Extract the (X, Y) coordinate from the center of the cell holding the provided text.  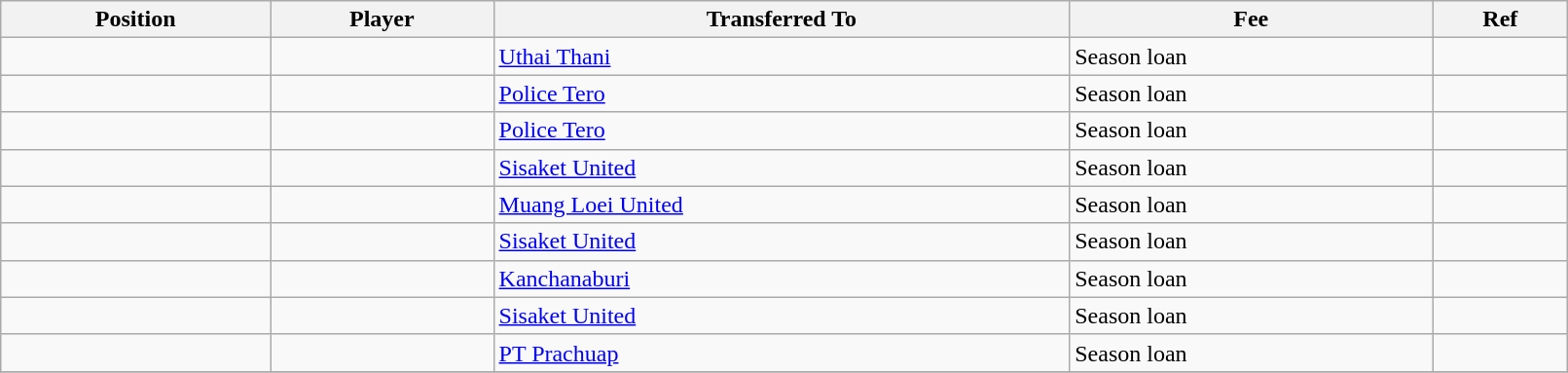
PT Prachuap (782, 353)
Uthai Thani (782, 56)
Position (136, 19)
Transferred To (782, 19)
Fee (1252, 19)
Ref (1501, 19)
Kanchanaburi (782, 279)
Muang Loei United (782, 205)
Player (382, 19)
